From the cell containing the given text, extract its center point as (X, Y) coordinate. 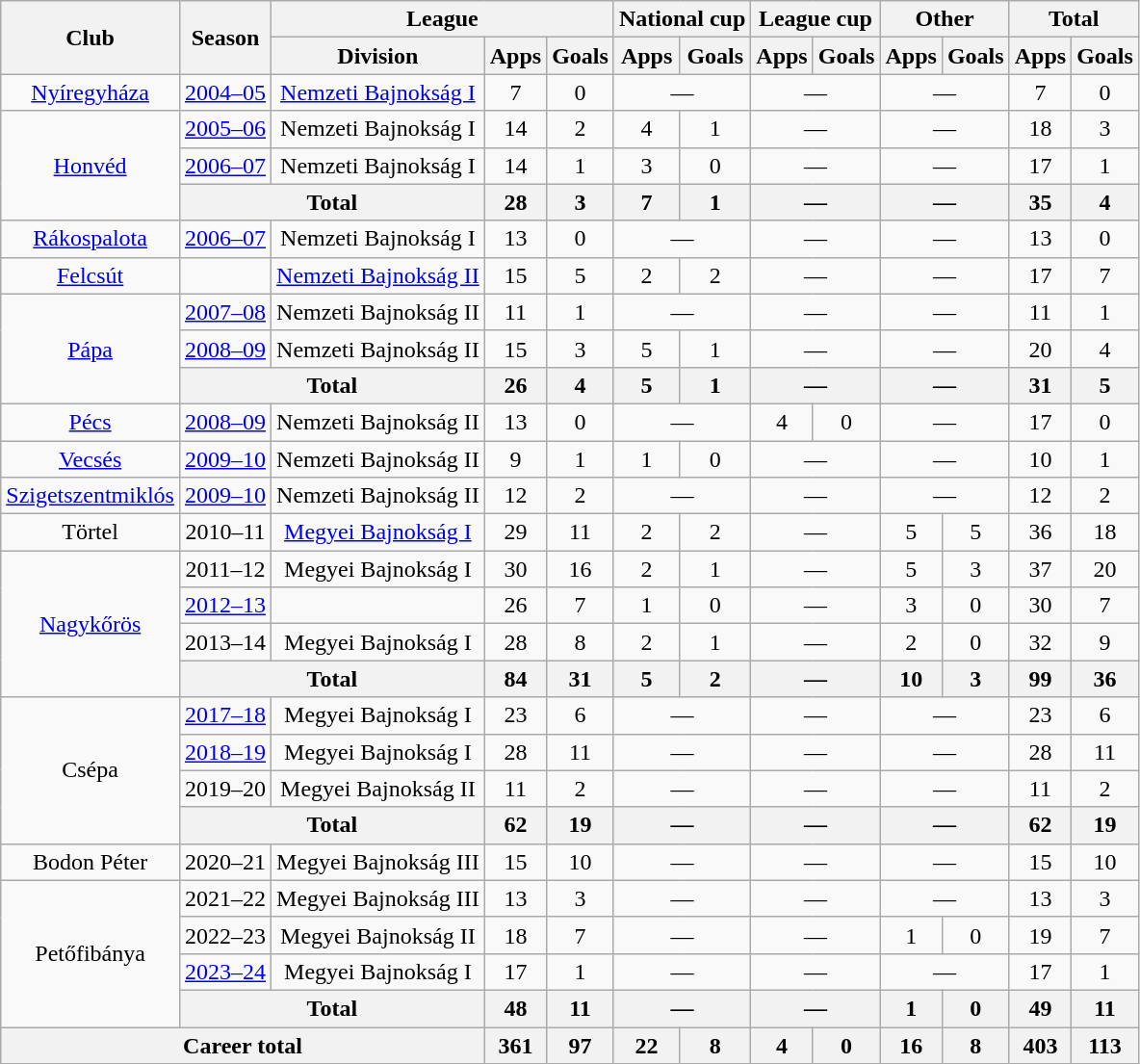
Nyíregyháza (91, 92)
2005–06 (225, 129)
2004–05 (225, 92)
Törtel (91, 532)
2013–14 (225, 642)
Csépa (91, 770)
403 (1040, 1045)
Pápa (91, 349)
2017–18 (225, 715)
Felcsút (91, 275)
32 (1040, 642)
Honvéd (91, 166)
Pécs (91, 422)
Vecsés (91, 459)
2019–20 (225, 789)
99 (1040, 679)
2023–24 (225, 972)
Career total (243, 1045)
84 (515, 679)
2010–11 (225, 532)
2011–12 (225, 569)
2022–23 (225, 935)
22 (646, 1045)
Bodon Péter (91, 862)
37 (1040, 569)
Szigetszentmiklós (91, 496)
Division (378, 56)
Other (945, 19)
48 (515, 1008)
Petőfibánya (91, 953)
League cup (816, 19)
35 (1040, 202)
2007–08 (225, 312)
2020–21 (225, 862)
National cup (682, 19)
Rákospalota (91, 239)
113 (1105, 1045)
Season (225, 38)
97 (581, 1045)
Club (91, 38)
2012–13 (225, 606)
361 (515, 1045)
League (443, 19)
2018–19 (225, 752)
29 (515, 532)
Nagykőrös (91, 624)
49 (1040, 1008)
2021–22 (225, 898)
